Search for the cell housing the specified text and yield its (x, y) center coordinate. 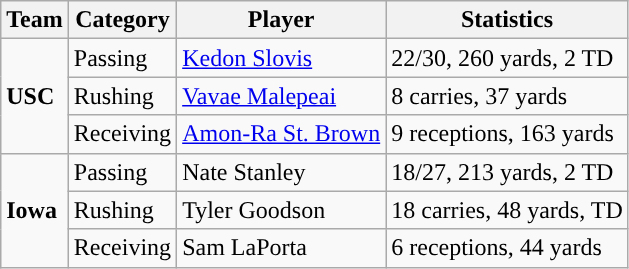
Iowa (35, 210)
Tyler Goodson (282, 210)
Team (35, 20)
18/27, 213 yards, 2 TD (508, 172)
6 receptions, 44 yards (508, 248)
8 carries, 37 yards (508, 96)
Sam LaPorta (282, 248)
Statistics (508, 20)
9 receptions, 163 yards (508, 134)
Nate Stanley (282, 172)
Category (122, 20)
Kedon Slovis (282, 58)
18 carries, 48 yards, TD (508, 210)
22/30, 260 yards, 2 TD (508, 58)
Player (282, 20)
Amon-Ra St. Brown (282, 134)
USC (35, 96)
Vavae Malepeai (282, 96)
